For the text-containing cell, return its midpoint in [X, Y] coordinate format. 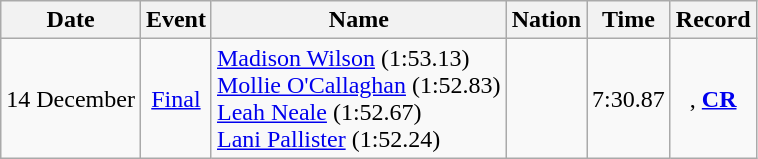
Date [71, 20]
14 December [71, 98]
Time [629, 20]
Final [176, 98]
Record [713, 20]
Event [176, 20]
Madison Wilson (1:53.13)Mollie O'Callaghan (1:52.83)Leah Neale (1:52.67)Lani Pallister (1:52.24) [358, 98]
, CR [713, 98]
7:30.87 [629, 98]
Name [358, 20]
Nation [546, 20]
